Capture the cell that displays the provided text and extract its (X, Y) central coordinate. 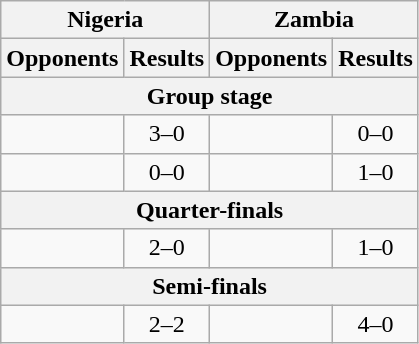
4–0 (376, 324)
3–0 (167, 134)
Quarter-finals (210, 210)
Group stage (210, 96)
2–2 (167, 324)
Semi-finals (210, 286)
2–0 (167, 248)
Nigeria (106, 20)
Zambia (314, 20)
